Detect which cell encompasses the target text, then output its (X, Y) center coordinate. 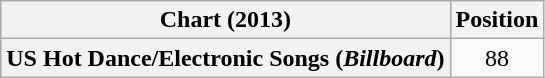
US Hot Dance/Electronic Songs (Billboard) (226, 58)
88 (497, 58)
Position (497, 20)
Chart (2013) (226, 20)
